Provide the (X, Y) coordinate of the cell's center where the given text is located.  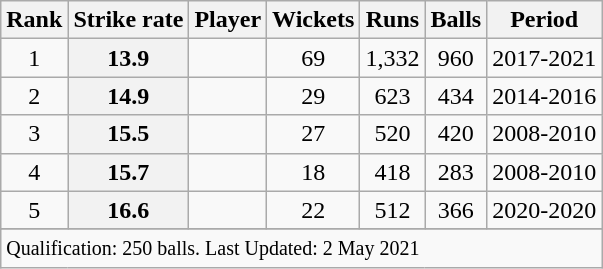
520 (392, 134)
69 (314, 58)
2014-2016 (544, 96)
434 (456, 96)
3 (34, 134)
283 (456, 172)
16.6 (128, 210)
27 (314, 134)
5 (34, 210)
420 (456, 134)
1 (34, 58)
29 (314, 96)
13.9 (128, 58)
Qualification: 250 balls. Last Updated: 2 May 2021 (302, 248)
Balls (456, 20)
1,332 (392, 58)
512 (392, 210)
Runs (392, 20)
2017-2021 (544, 58)
22 (314, 210)
15.7 (128, 172)
14.9 (128, 96)
Wickets (314, 20)
960 (456, 58)
15.5 (128, 134)
4 (34, 172)
366 (456, 210)
2020-2020 (544, 210)
2 (34, 96)
Rank (34, 20)
623 (392, 96)
418 (392, 172)
18 (314, 172)
Strike rate (128, 20)
Player (228, 20)
Period (544, 20)
